Output the [X, Y] coordinate of the center of the cell containing the given text.  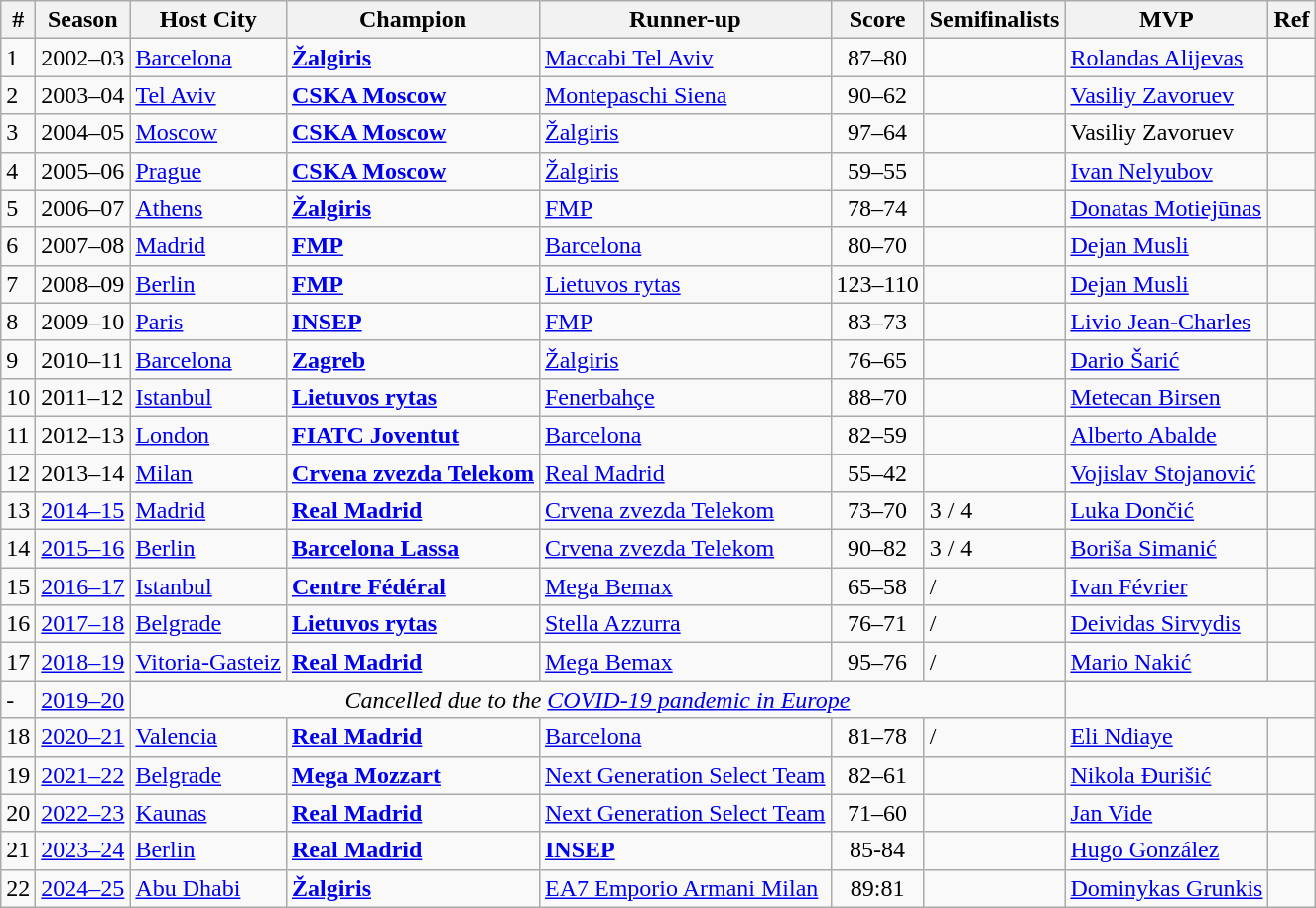
65–58 [877, 586]
Ivan Nelyubov [1167, 171]
76–71 [877, 624]
80–70 [877, 246]
19 [18, 775]
Ref [1292, 20]
82–61 [877, 775]
2010–11 [83, 359]
12 [18, 473]
Moscow [208, 133]
Metecan Birsen [1167, 397]
18 [18, 737]
2007–08 [83, 246]
2002–03 [83, 58]
# [18, 20]
Rolandas Alijevas [1167, 58]
Nikola Đurišić [1167, 775]
Milan [208, 473]
Dominykas Grunkis [1167, 888]
2003–04 [83, 95]
Cancelled due to the COVID-19 pandemic in Europe [597, 700]
8 [18, 322]
82–59 [877, 435]
2018–19 [83, 662]
2013–14 [83, 473]
3 [18, 133]
22 [18, 888]
Centre Fédéral [413, 586]
78–74 [877, 208]
Jan Vide [1167, 813]
76–65 [877, 359]
Dario Šarić [1167, 359]
Runner-up [685, 20]
2023–24 [83, 850]
7 [18, 284]
Kaunas [208, 813]
Deividas Sirvydis [1167, 624]
81–78 [877, 737]
2016–17 [83, 586]
Athens [208, 208]
Vojislav Stojanović [1167, 473]
2021–22 [83, 775]
- [18, 700]
Season [83, 20]
Luka Dončić [1167, 511]
2020–21 [83, 737]
2005–06 [83, 171]
MVP [1167, 20]
89:81 [877, 888]
90–82 [877, 549]
14 [18, 549]
13 [18, 511]
21 [18, 850]
2006–07 [83, 208]
2009–10 [83, 322]
10 [18, 397]
Champion [413, 20]
Barcelona Lassa [413, 549]
83–73 [877, 322]
London [208, 435]
2017–18 [83, 624]
Boriša Simanić [1167, 549]
Stella Azzurra [685, 624]
85-84 [877, 850]
Maccabi Tel Aviv [685, 58]
Eli Ndiaye [1167, 737]
2004–05 [83, 133]
15 [18, 586]
Vitoria-Gasteiz [208, 662]
17 [18, 662]
EA7 Emporio Armani Milan [685, 888]
2019–20 [83, 700]
16 [18, 624]
Host City [208, 20]
97–64 [877, 133]
Livio Jean-Charles [1167, 322]
73–70 [877, 511]
2014–15 [83, 511]
123–110 [877, 284]
95–76 [877, 662]
Abu Dhabi [208, 888]
2022–23 [83, 813]
Prague [208, 171]
2 [18, 95]
9 [18, 359]
55–42 [877, 473]
Semifinalists [994, 20]
Zagreb [413, 359]
6 [18, 246]
4 [18, 171]
2011–12 [83, 397]
Mega Mozzart [413, 775]
1 [18, 58]
2008–09 [83, 284]
Tel Aviv [208, 95]
Valencia [208, 737]
90–62 [877, 95]
Donatas Motiejūnas [1167, 208]
2015–16 [83, 549]
Montepaschi Siena [685, 95]
Hugo González [1167, 850]
Alberto Abalde [1167, 435]
11 [18, 435]
20 [18, 813]
Mario Nakić [1167, 662]
5 [18, 208]
2024–25 [83, 888]
59–55 [877, 171]
FIATC Joventut [413, 435]
Paris [208, 322]
Fenerbahçe [685, 397]
71–60 [877, 813]
Score [877, 20]
2012–13 [83, 435]
Ivan Février [1167, 586]
87–80 [877, 58]
88–70 [877, 397]
